Identify which cell holds the provided text, then report its [x, y] central coordinate. 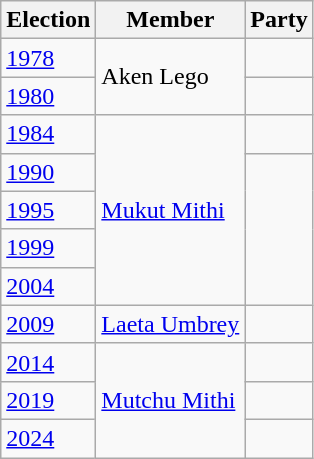
2019 [48, 400]
1995 [48, 210]
1978 [48, 58]
1999 [48, 248]
1990 [48, 172]
2004 [48, 286]
Election [48, 20]
Member [170, 20]
Mutchu Mithi [170, 400]
Laeta Umbrey [170, 324]
Mukut Mithi [170, 210]
2009 [48, 324]
Party [279, 20]
2024 [48, 438]
1980 [48, 96]
Aken Lego [170, 77]
1984 [48, 134]
2014 [48, 362]
